From the cell containing the given text, extract its center point as [X, Y] coordinate. 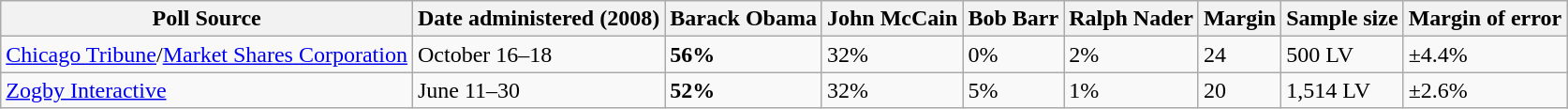
Date administered (2008) [538, 19]
Zogby Interactive [207, 90]
1% [1132, 90]
±2.6% [1486, 90]
5% [1013, 90]
±4.4% [1486, 54]
John McCain [892, 19]
52% [744, 90]
October 16–18 [538, 54]
Bob Barr [1013, 19]
500 LV [1342, 54]
24 [1239, 54]
0% [1013, 54]
1,514 LV [1342, 90]
20 [1239, 90]
56% [744, 54]
Poll Source [207, 19]
Sample size [1342, 19]
Margin of error [1486, 19]
Barack Obama [744, 19]
Chicago Tribune/Market Shares Corporation [207, 54]
Ralph Nader [1132, 19]
Margin [1239, 19]
2% [1132, 54]
June 11–30 [538, 90]
